Locate the cell with the specified text and output its (X, Y) center coordinate. 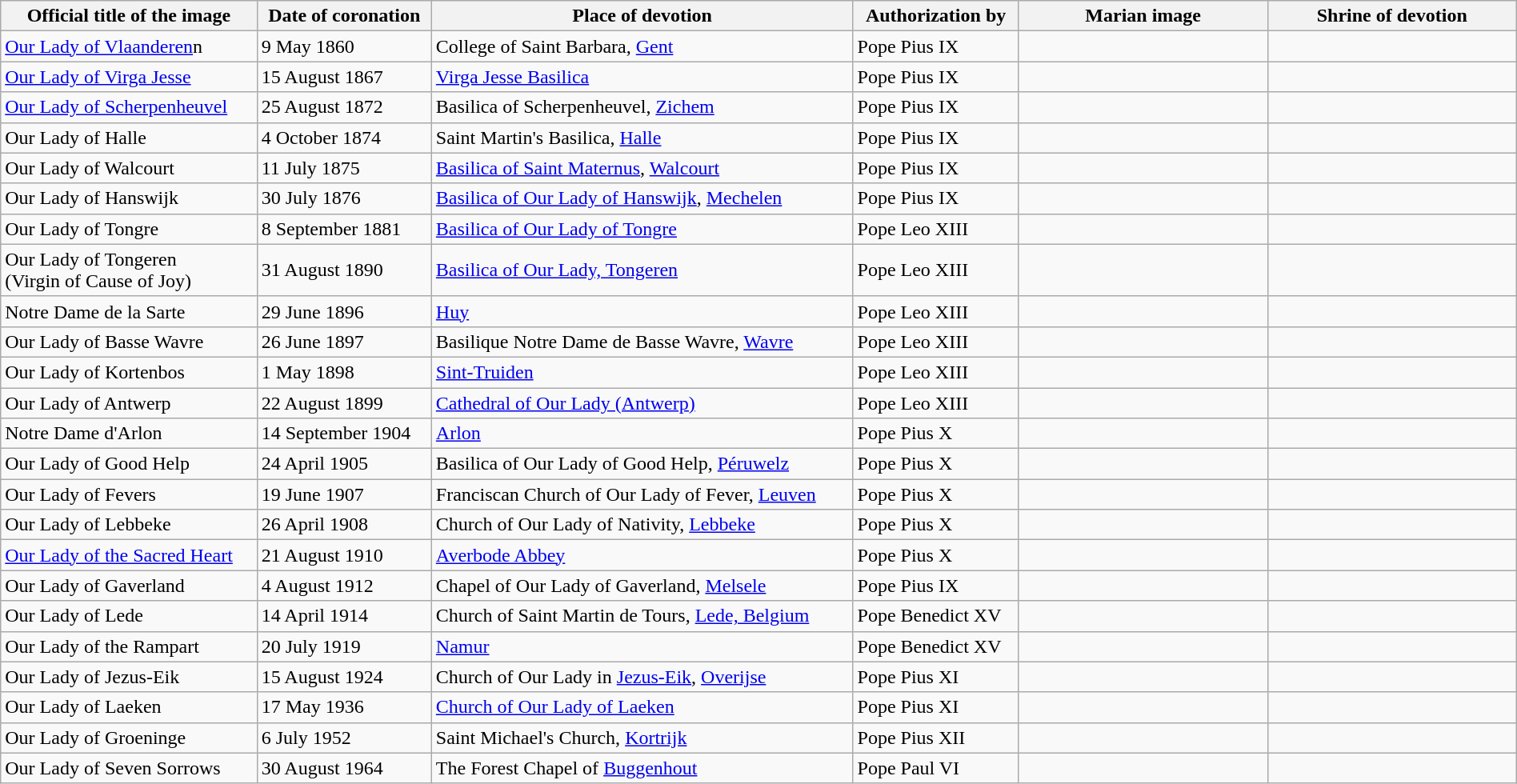
Basilica of Our Lady of Tongre (642, 229)
Shrine of devotion (1392, 16)
Basilica of Our Lady of Good Help, Péruwelz (642, 464)
14 April 1914 (344, 616)
Pope Pius XII (936, 738)
1 May 1898 (344, 372)
Authorization by (936, 16)
Our Lady of Virga Jesse (129, 77)
Chapel of Our Lady of Gaverland, Melsele (642, 586)
Saint Martin's Basilica, Halle (642, 138)
Saint Michael's Church, Kortrijk (642, 738)
Franciscan Church of Our Lady of Fever, Leuven (642, 494)
Our Lady of Gaverland (129, 586)
Basilica of Scherpenheuvel, Zichem (642, 107)
15 August 1924 (344, 677)
Our Lady of Tongre (129, 229)
Our Lady of Walcourt (129, 168)
Our Lady of Vlaanderenn (129, 46)
31 August 1890 (344, 270)
Our Lady of Kortenbos (129, 372)
Sint-Truiden (642, 372)
4 August 1912 (344, 586)
24 April 1905 (344, 464)
25 August 1872 (344, 107)
Notre Dame d'Arlon (129, 434)
Place of devotion (642, 16)
15 August 1867 (344, 77)
Church of Our Lady in Jezus-Eik, Overijse (642, 677)
Namur (642, 646)
26 April 1908 (344, 525)
Our Lady of Groeninge (129, 738)
20 July 1919 (344, 646)
Our Lady of Tongeren(Virgin of Cause of Joy) (129, 270)
29 June 1896 (344, 311)
Our Lady of Fevers (129, 494)
Basilica of Our Lady, Tongeren (642, 270)
6 July 1952 (344, 738)
Our Lady of Good Help (129, 464)
Our Lady of Lebbeke (129, 525)
Our Lady of the Rampart (129, 646)
Pope Paul VI (936, 768)
Official title of the image (129, 16)
Our Lady of Hanswijk (129, 198)
17 May 1936 (344, 707)
Our Lady of Halle (129, 138)
Our Lady of Scherpenheuvel (129, 107)
26 June 1897 (344, 342)
Our Lady of Jezus-Eik (129, 677)
30 August 1964 (344, 768)
Arlon (642, 434)
19 June 1907 (344, 494)
Virga Jesse Basilica (642, 77)
Our Lady of Seven Sorrows (129, 768)
Our Lady of Antwerp (129, 402)
College of Saint Barbara, Gent (642, 46)
Church of Our Lady of Laeken (642, 707)
Church of Our Lady of Nativity, Lebbeke (642, 525)
Notre Dame de la Sarte (129, 311)
Basilica of Saint Maternus, Walcourt (642, 168)
Our Lady of Laeken (129, 707)
21 August 1910 (344, 555)
9 May 1860 (344, 46)
Our Lady of Basse Wavre (129, 342)
22 August 1899 (344, 402)
30 July 1876 (344, 198)
Date of coronation (344, 16)
Averbode Abbey (642, 555)
Cathedral of Our Lady (Antwerp) (642, 402)
Our Lady of the Sacred Heart (129, 555)
Basilica of Our Lady of Hanswijk, Mechelen (642, 198)
Our Lady of Lede (129, 616)
Church of Saint Martin de Tours, Lede, Belgium (642, 616)
4 October 1874 (344, 138)
Huy (642, 311)
14 September 1904 (344, 434)
Basilique Notre Dame de Basse Wavre, Wavre (642, 342)
Marian image (1143, 16)
11 July 1875 (344, 168)
8 September 1881 (344, 229)
The Forest Chapel of Buggenhout (642, 768)
